Search for the cell housing the specified text and yield its [X, Y] center coordinate. 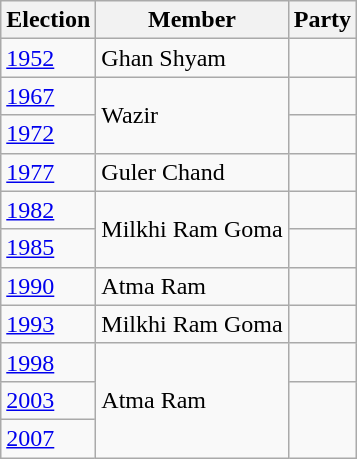
1985 [48, 248]
Party [322, 20]
1990 [48, 286]
Guler Chand [192, 172]
1977 [48, 172]
Ghan Shyam [192, 58]
Wazir [192, 115]
1967 [48, 96]
1952 [48, 58]
1993 [48, 324]
2003 [48, 400]
1972 [48, 134]
2007 [48, 438]
1998 [48, 362]
Member [192, 20]
1982 [48, 210]
Election [48, 20]
